For the text-containing cell, return its midpoint in (x, y) coordinate format. 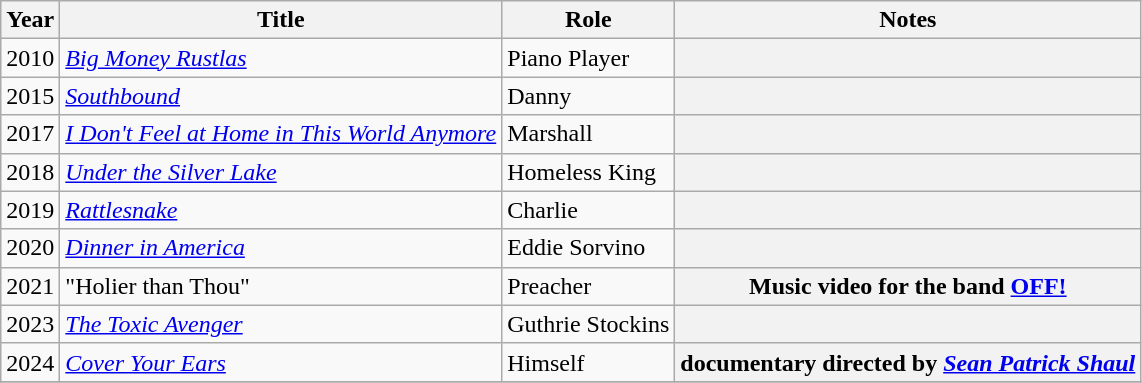
Under the Silver Lake (281, 172)
2019 (30, 210)
Marshall (588, 134)
Role (588, 20)
2018 (30, 172)
2024 (30, 362)
The Toxic Avenger (281, 324)
Guthrie Stockins (588, 324)
2017 (30, 134)
Eddie Sorvino (588, 248)
2010 (30, 58)
Homeless King (588, 172)
Charlie (588, 210)
2020 (30, 248)
Danny (588, 96)
Southbound (281, 96)
Notes (908, 20)
Cover Your Ears (281, 362)
2023 (30, 324)
Preacher (588, 286)
Piano Player (588, 58)
Big Money Rustlas (281, 58)
Rattlesnake (281, 210)
Dinner in America (281, 248)
2021 (30, 286)
"Holier than Thou" (281, 286)
2015 (30, 96)
Music video for the band OFF! (908, 286)
I Don't Feel at Home in This World Anymore (281, 134)
Himself (588, 362)
Title (281, 20)
documentary directed by Sean Patrick Shaul (908, 362)
Year (30, 20)
